Extract the [x, y] coordinate from the center of the cell holding the provided text.  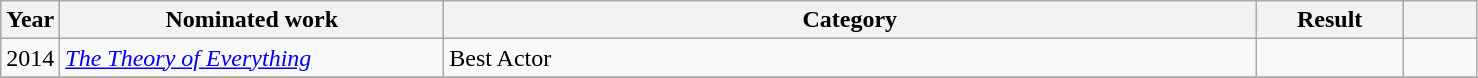
Category [850, 20]
2014 [30, 58]
Year [30, 20]
Nominated work [252, 20]
Best Actor [850, 58]
The Theory of Everything [252, 58]
Result [1330, 20]
